Return (x, y) of the center of cell containing provided text 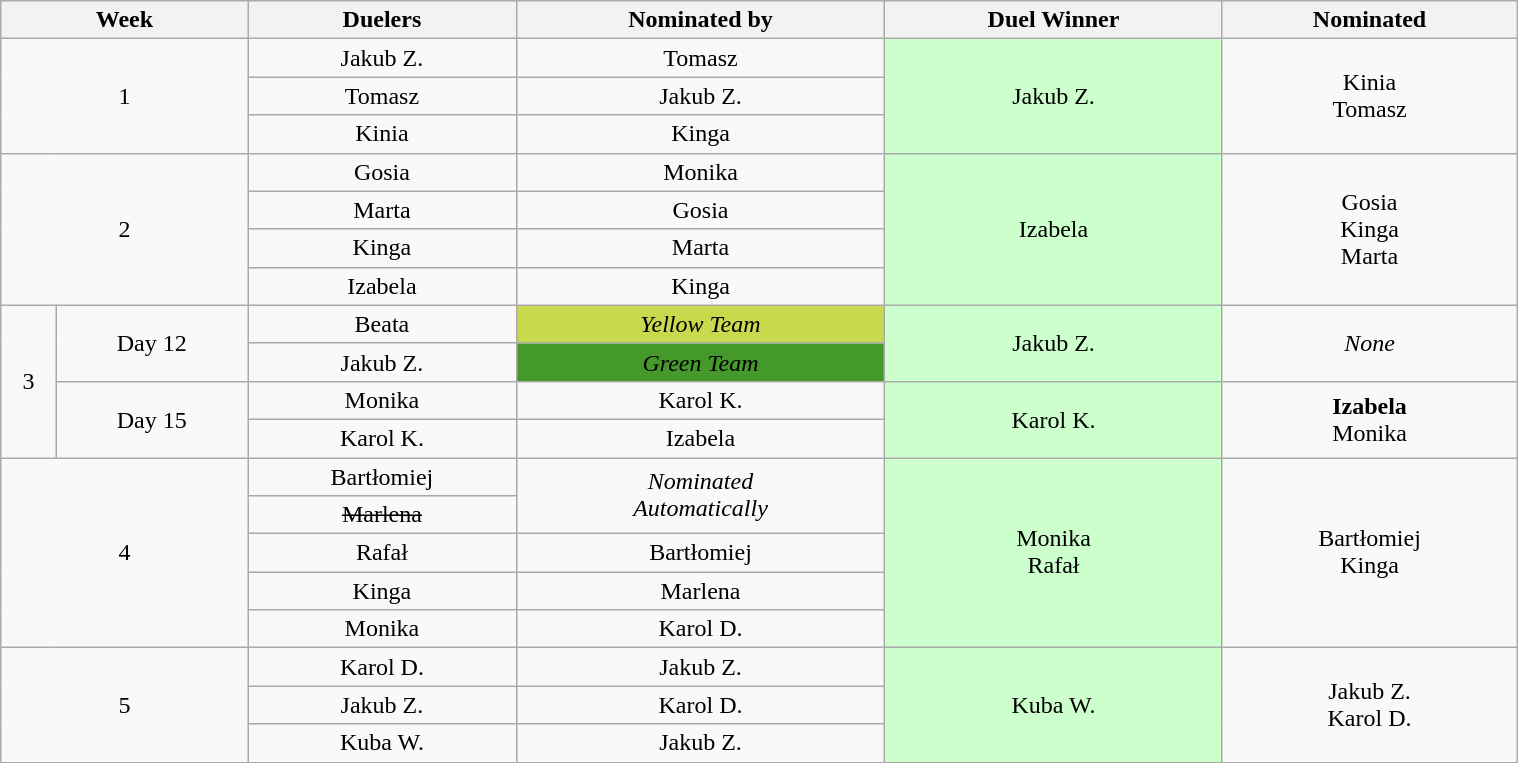
None (1369, 343)
IzabelaMonika (1369, 419)
GosiaKingaMarta (1369, 229)
NominatedAutomatically (700, 496)
1 (124, 96)
2 (124, 229)
Rafał (382, 553)
Day 12 (152, 343)
Week (124, 20)
MonikaRafał (1054, 553)
Nominated (1369, 20)
Nominated by (700, 20)
Duelers (382, 20)
KiniaTomasz (1369, 96)
4 (124, 553)
Beata (382, 324)
BartłomiejKinga (1369, 553)
Jakub Z.Karol D. (1369, 705)
Yellow Team (700, 324)
Green Team (700, 362)
3 (28, 381)
Kinia (382, 134)
5 (124, 705)
Duel Winner (1054, 20)
Day 15 (152, 419)
